Detect which cell encompasses the target text, then output its [X, Y] center coordinate. 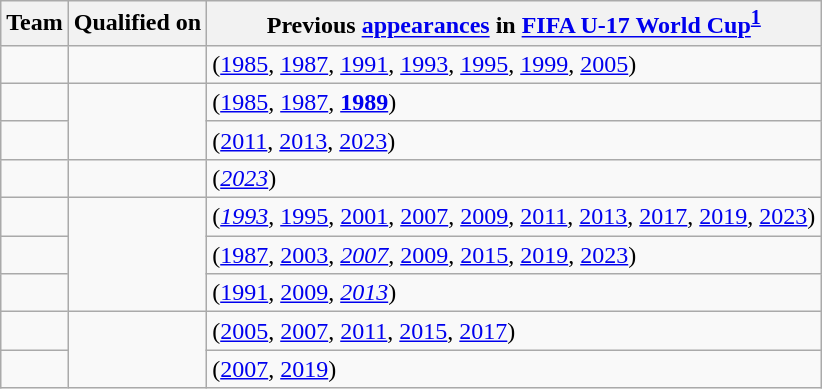
(1985, 1987, 1989) [514, 102]
(1987, 2003, 2007, 2009, 2015, 2019, 2023) [514, 255]
(1985, 1987, 1991, 1993, 1995, 1999, 2005) [514, 64]
(2005, 2007, 2011, 2015, 2017) [514, 331]
(1991, 2009, 2013) [514, 293]
Previous appearances in FIFA U-17 World Cup1 [514, 24]
Team [35, 24]
(2023) [514, 178]
(2007, 2019) [514, 369]
(2011, 2013, 2023) [514, 140]
(1993, 1995, 2001, 2007, 2009, 2011, 2013, 2017, 2019, 2023) [514, 217]
Qualified on [137, 24]
